Output the (x, y) coordinate of the center of the cell containing the given text.  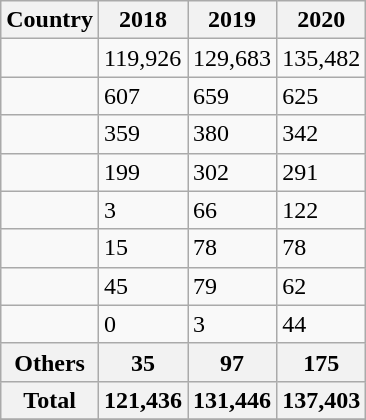
175 (322, 362)
0 (142, 324)
199 (142, 172)
607 (142, 96)
121,436 (142, 400)
342 (322, 134)
45 (142, 286)
35 (142, 362)
Total (50, 400)
122 (322, 210)
2018 (142, 20)
2019 (232, 20)
137,403 (322, 400)
380 (232, 134)
302 (232, 172)
Others (50, 362)
62 (322, 286)
66 (232, 210)
359 (142, 134)
625 (322, 96)
135,482 (322, 58)
44 (322, 324)
129,683 (232, 58)
15 (142, 248)
97 (232, 362)
659 (232, 96)
119,926 (142, 58)
131,446 (232, 400)
2020 (322, 20)
79 (232, 286)
Country (50, 20)
291 (322, 172)
